Scan for the cell matching the given text and deliver its [x, y] coordinate at center. 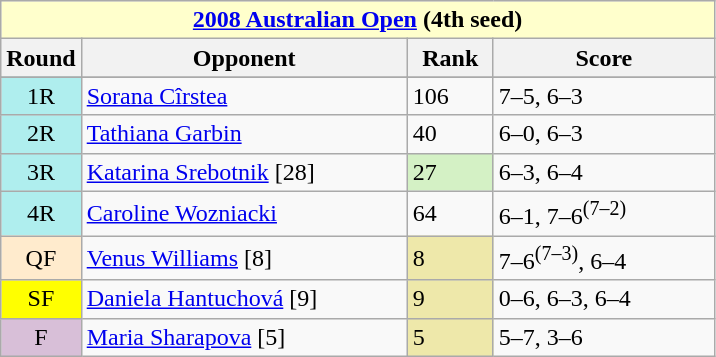
2R [41, 134]
0–6, 6–3, 6–4 [604, 299]
27 [450, 172]
6–0, 6–3 [604, 134]
Caroline Wozniacki [244, 214]
9 [450, 299]
106 [450, 96]
6–1, 7–6(7–2) [604, 214]
F [41, 337]
Sorana Cîrstea [244, 96]
Katarina Srebotnik [28] [244, 172]
5 [450, 337]
Tathiana Garbin [244, 134]
3R [41, 172]
Daniela Hantuchová [9] [244, 299]
Maria Sharapova [5] [244, 337]
Rank [450, 58]
Score [604, 58]
5–7, 3–6 [604, 337]
Opponent [244, 58]
2008 Australian Open (4th seed) [358, 20]
4R [41, 214]
SF [41, 299]
8 [450, 258]
QF [41, 258]
40 [450, 134]
64 [450, 214]
Round [41, 58]
7–5, 6–3 [604, 96]
Venus Williams [8] [244, 258]
1R [41, 96]
7–6(7–3), 6–4 [604, 258]
6–3, 6–4 [604, 172]
